Output the (x, y) coordinate of the center of the cell containing the given text.  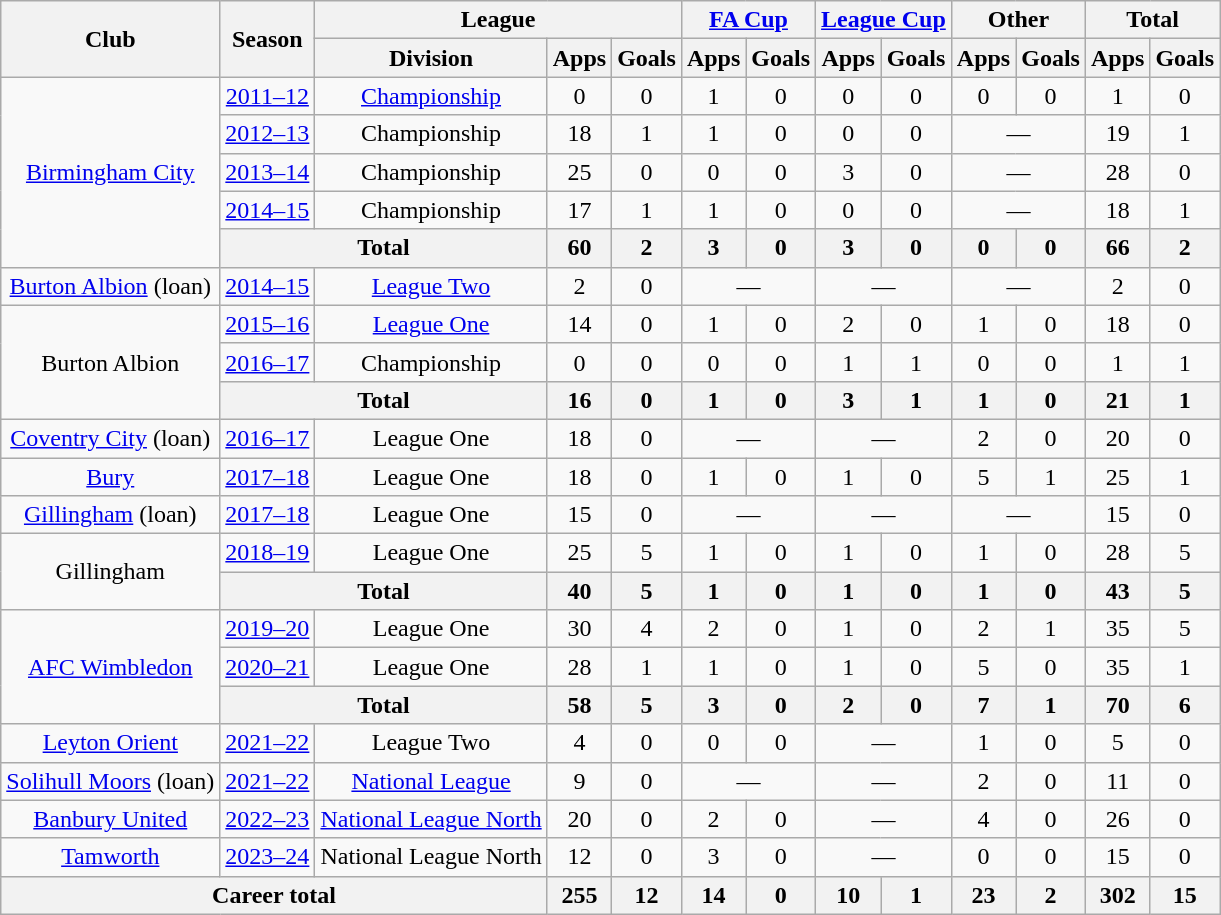
7 (983, 705)
Birmingham City (110, 172)
17 (579, 210)
70 (1117, 705)
Club (110, 39)
Leyton Orient (110, 743)
10 (848, 895)
2012–13 (268, 134)
40 (579, 591)
Banbury United (110, 819)
58 (579, 705)
23 (983, 895)
Tamworth (110, 857)
FA Cup (748, 20)
League (498, 20)
255 (579, 895)
Gillingham (110, 572)
2019–20 (268, 629)
11 (1117, 781)
Burton Albion (loan) (110, 286)
League Cup (884, 20)
Other (1018, 20)
2013–14 (268, 172)
2018–19 (268, 553)
Career total (274, 895)
National League (431, 781)
19 (1117, 134)
Burton Albion (110, 362)
Coventry City (loan) (110, 438)
26 (1117, 819)
Division (431, 58)
AFC Wimbledon (110, 667)
Season (268, 39)
Solihull Moors (loan) (110, 781)
30 (579, 629)
66 (1117, 248)
6 (1185, 705)
2015–16 (268, 324)
16 (579, 400)
9 (579, 781)
Gillingham (loan) (110, 515)
21 (1117, 400)
60 (579, 248)
2020–21 (268, 667)
302 (1117, 895)
2023–24 (268, 857)
2022–23 (268, 819)
Bury (110, 477)
2011–12 (268, 96)
43 (1117, 591)
